Capture the cell that displays the provided text and extract its [x, y] central coordinate. 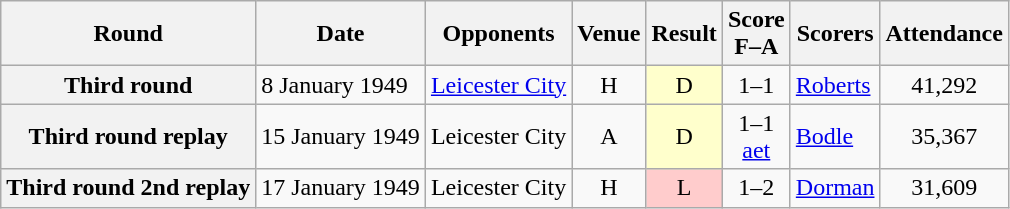
8 January 1949 [341, 85]
Roberts [835, 85]
15 January 1949 [341, 136]
Third round [128, 85]
1–2 [756, 188]
Attendance [944, 34]
Dorman [835, 188]
Round [128, 34]
ScoreF–A [756, 34]
35,367 [944, 136]
Third round replay [128, 136]
L [684, 188]
Result [684, 34]
A [609, 136]
Date [341, 34]
1–1aet [756, 136]
Bodle [835, 136]
Scorers [835, 34]
Third round 2nd replay [128, 188]
17 January 1949 [341, 188]
31,609 [944, 188]
Venue [609, 34]
Opponents [498, 34]
41,292 [944, 85]
1–1 [756, 85]
